Extract the [x, y] coordinate from the center of the cell holding the provided text.  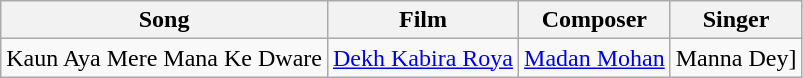
Song [164, 20]
Composer [595, 20]
Manna Dey] [736, 58]
Madan Mohan [595, 58]
Dekh Kabira Roya [422, 58]
Film [422, 20]
Kaun Aya Mere Mana Ke Dware [164, 58]
Singer [736, 20]
